Return [x, y] of the center of cell containing provided text 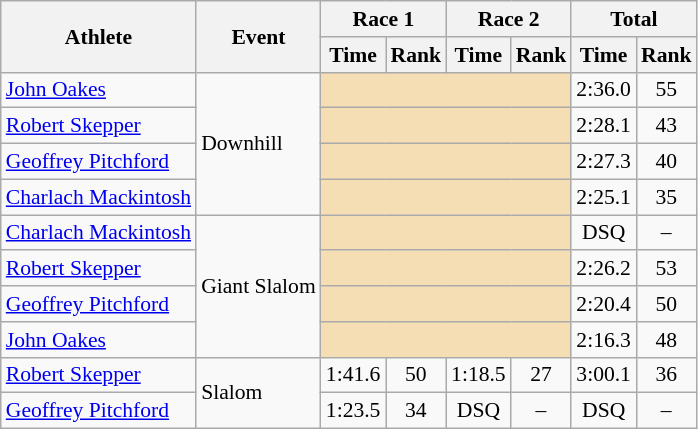
1:18.5 [478, 375]
Downhill [258, 143]
3:00.1 [604, 375]
2:26.2 [604, 269]
2:28.1 [604, 126]
Athlete [98, 36]
Event [258, 36]
Race 2 [508, 19]
Race 1 [384, 19]
1:23.5 [354, 411]
Giant Slalom [258, 286]
55 [666, 90]
53 [666, 269]
43 [666, 126]
40 [666, 162]
36 [666, 375]
34 [416, 411]
27 [542, 375]
2:16.3 [604, 340]
48 [666, 340]
2:36.0 [604, 90]
2:25.1 [604, 197]
2:27.3 [604, 162]
1:41.6 [354, 375]
35 [666, 197]
Slalom [258, 392]
Total [634, 19]
2:20.4 [604, 304]
